For the text-containing cell, return its midpoint in (x, y) coordinate format. 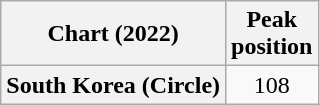
108 (272, 85)
Peakposition (272, 34)
South Korea (Circle) (114, 85)
Chart (2022) (114, 34)
